From the cell containing the given text, extract its center point as (x, y) coordinate. 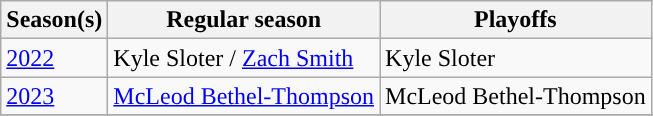
Playoffs (516, 20)
Regular season (244, 20)
Kyle Sloter / Zach Smith (244, 58)
Season(s) (54, 20)
2023 (54, 96)
2022 (54, 58)
Kyle Sloter (516, 58)
